Determine the (x, y) coordinate at the center of the cell enclosing the given text.  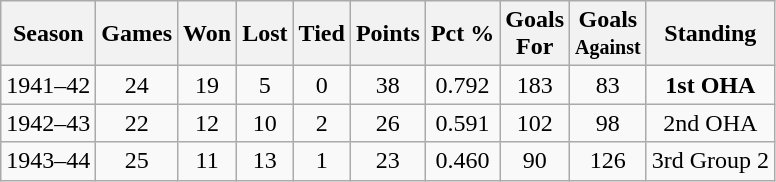
13 (265, 161)
102 (535, 123)
Standing (710, 34)
83 (608, 85)
12 (208, 123)
38 (388, 85)
26 (388, 123)
Won (208, 34)
1st OHA (710, 85)
98 (608, 123)
0 (322, 85)
1943–44 (48, 161)
10 (265, 123)
Pct % (462, 34)
23 (388, 161)
5 (265, 85)
2nd OHA (710, 123)
25 (137, 161)
126 (608, 161)
3rd Group 2 (710, 161)
19 (208, 85)
1 (322, 161)
Lost (265, 34)
183 (535, 85)
1942–43 (48, 123)
0.591 (462, 123)
1941–42 (48, 85)
11 (208, 161)
2 (322, 123)
GoalsFor (535, 34)
0.792 (462, 85)
90 (535, 161)
22 (137, 123)
Games (137, 34)
Points (388, 34)
Season (48, 34)
GoalsAgainst (608, 34)
0.460 (462, 161)
24 (137, 85)
Tied (322, 34)
